Search for the cell housing the specified text and yield its [x, y] center coordinate. 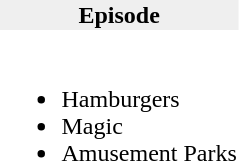
Episode [119, 15]
